Detect which cell encompasses the target text, then output its [x, y] center coordinate. 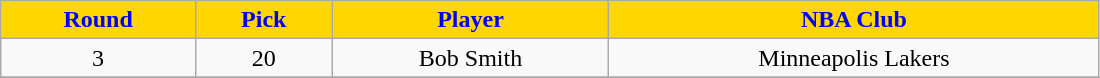
Minneapolis Lakers [854, 58]
Pick [263, 20]
NBA Club [854, 20]
Round [98, 20]
3 [98, 58]
Bob Smith [470, 58]
20 [263, 58]
Player [470, 20]
